Search for the cell housing the specified text and yield its [X, Y] center coordinate. 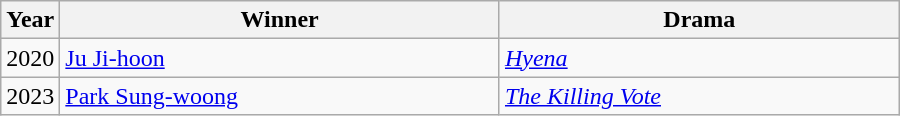
Winner [280, 20]
Ju Ji-hoon [280, 58]
Year [30, 20]
2020 [30, 58]
Drama [699, 20]
Hyena [699, 58]
Park Sung-woong [280, 96]
2023 [30, 96]
The Killing Vote [699, 96]
